Determine the [x, y] coordinate at the center of the cell enclosing the given text.  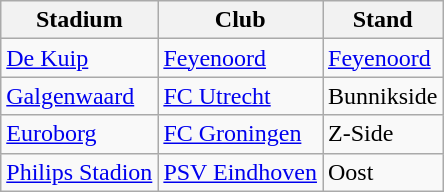
Stand [382, 20]
Galgenwaard [80, 96]
Stadium [80, 20]
Club [240, 20]
Z-Side [382, 134]
Oost [382, 172]
FC Utrecht [240, 96]
De Kuip [80, 58]
FC Groningen [240, 134]
Philips Stadion [80, 172]
PSV Eindhoven [240, 172]
Bunnikside [382, 96]
Euroborg [80, 134]
